Extract the (x, y) coordinate from the center of the cell holding the provided text.  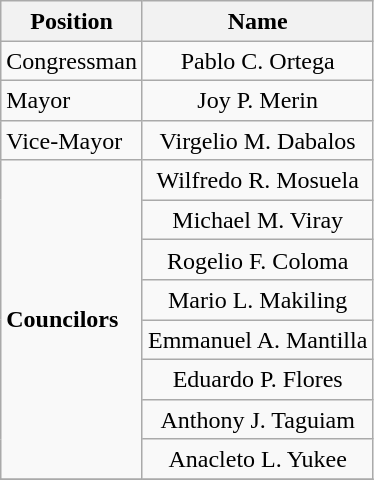
Eduardo P. Flores (257, 379)
Position (72, 21)
Anthony J. Taguiam (257, 419)
Wilfredo R. Mosuela (257, 180)
Mario L. Makiling (257, 300)
Virgelio M. Dabalos (257, 140)
Rogelio F. Coloma (257, 260)
Congressman (72, 61)
Emmanuel A. Mantilla (257, 340)
Michael M. Viray (257, 220)
Mayor (72, 100)
Anacleto L. Yukee (257, 459)
Name (257, 21)
Councilors (72, 320)
Joy P. Merin (257, 100)
Vice-Mayor (72, 140)
Pablo C. Ortega (257, 61)
